Capture the cell that displays the provided text and extract its [X, Y] central coordinate. 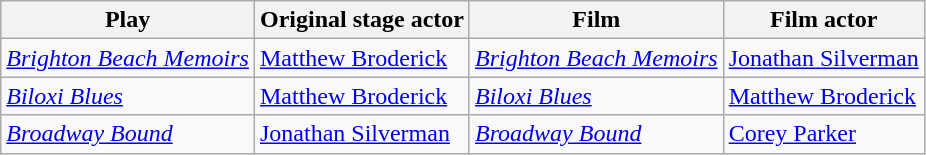
Corey Parker [824, 134]
Play [128, 20]
Original stage actor [362, 20]
Film actor [824, 20]
Film [596, 20]
